From the cell containing the given text, extract its center point as [X, Y] coordinate. 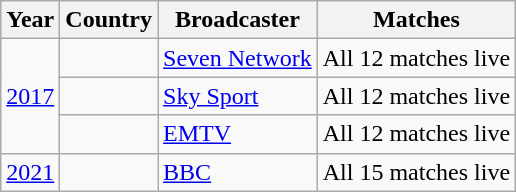
Seven Network [238, 58]
BBC [238, 172]
2021 [30, 172]
Country [109, 20]
2017 [30, 96]
Year [30, 20]
All 15 matches live [416, 172]
Sky Sport [238, 96]
EMTV [238, 134]
Broadcaster [238, 20]
Matches [416, 20]
